Provide the [x, y] coordinate of the cell's center where the given text is located.  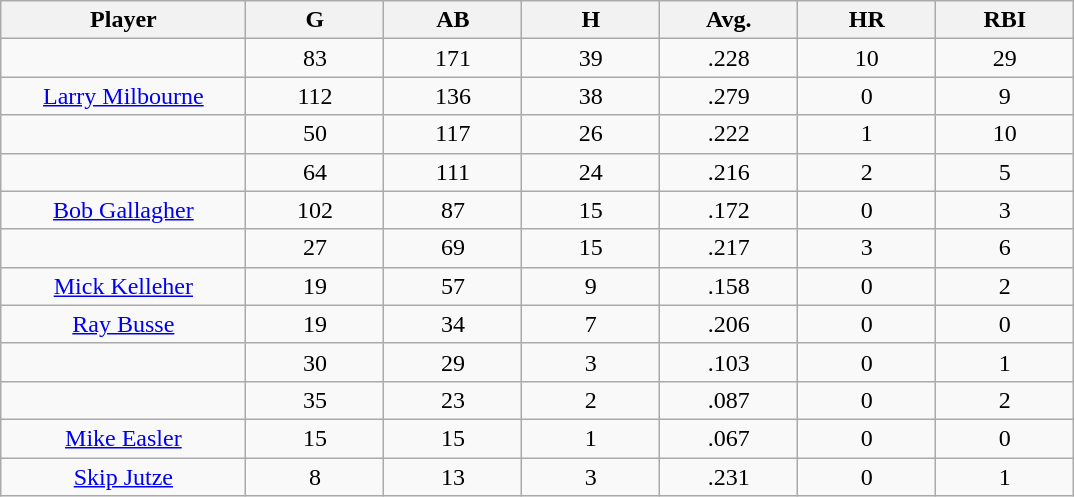
7 [591, 324]
Mike Easler [124, 438]
.222 [729, 134]
Avg. [729, 20]
H [591, 20]
Ray Busse [124, 324]
39 [591, 58]
50 [315, 134]
171 [453, 58]
.158 [729, 286]
Bob Gallagher [124, 210]
26 [591, 134]
Skip Jutze [124, 477]
.067 [729, 438]
.087 [729, 400]
87 [453, 210]
HR [867, 20]
.217 [729, 248]
64 [315, 172]
.231 [729, 477]
Player [124, 20]
102 [315, 210]
35 [315, 400]
Mick Kelleher [124, 286]
57 [453, 286]
5 [1005, 172]
AB [453, 20]
27 [315, 248]
24 [591, 172]
.228 [729, 58]
.103 [729, 362]
.206 [729, 324]
112 [315, 96]
RBI [1005, 20]
.279 [729, 96]
.216 [729, 172]
117 [453, 134]
23 [453, 400]
83 [315, 58]
6 [1005, 248]
Larry Milbourne [124, 96]
136 [453, 96]
111 [453, 172]
.172 [729, 210]
69 [453, 248]
34 [453, 324]
30 [315, 362]
38 [591, 96]
8 [315, 477]
G [315, 20]
13 [453, 477]
